Output the [x, y] coordinate of the center of the cell containing the given text.  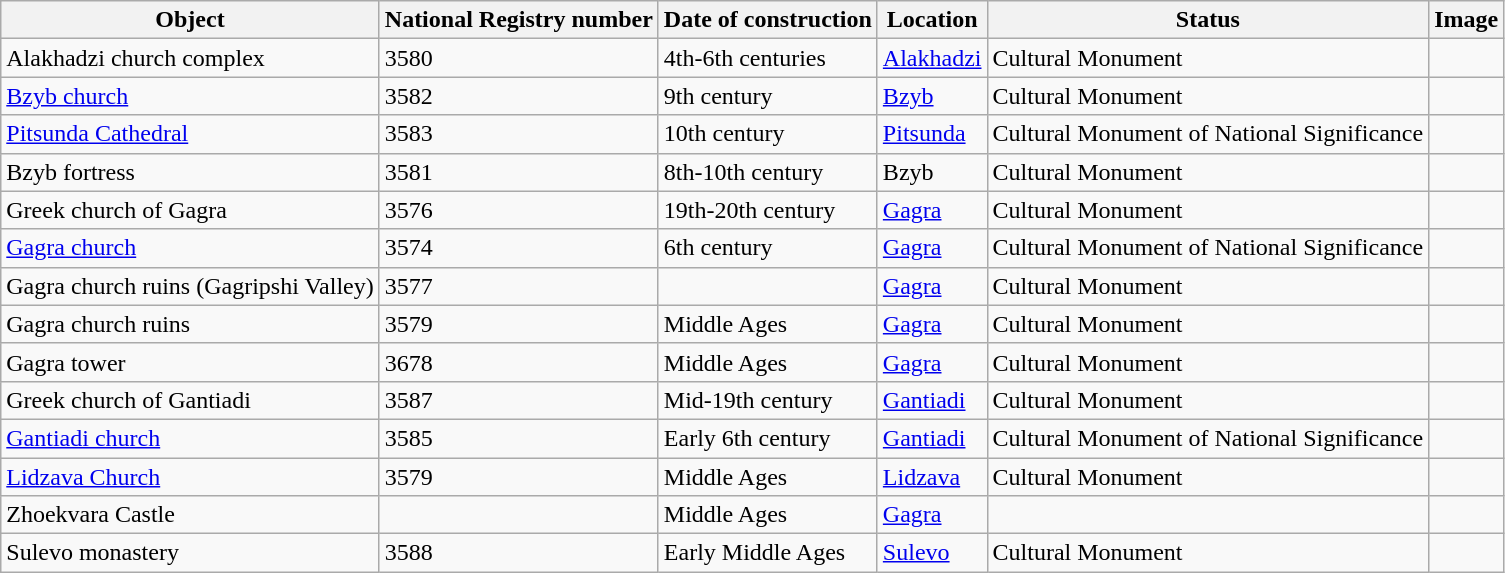
Early 6th century [768, 438]
Sulevo monastery [190, 553]
Lidzava [932, 477]
3580 [518, 58]
Gagra church ruins [190, 324]
Gagra church ruins (Gagripshi Valley) [190, 286]
3588 [518, 553]
Gagra church [190, 248]
Lidzava Church [190, 477]
Greek church of Gagra [190, 210]
Image [1466, 20]
Location [932, 20]
Pitsunda [932, 134]
3587 [518, 400]
Object [190, 20]
Alakhadzi [932, 58]
4th-6th centuries [768, 58]
9th century [768, 96]
10th century [768, 134]
Date of construction [768, 20]
Status [1208, 20]
8th-10th century [768, 172]
Bzyb church [190, 96]
3581 [518, 172]
Gantiadi church [190, 438]
Early Middle Ages [768, 553]
Gagra tower [190, 362]
3678 [518, 362]
Sulevo [932, 553]
3576 [518, 210]
3585 [518, 438]
3582 [518, 96]
6th century [768, 248]
3574 [518, 248]
National Registry number [518, 20]
Mid-19th century [768, 400]
3583 [518, 134]
3577 [518, 286]
19th-20th century [768, 210]
Alakhadzi church complex [190, 58]
Zhoekvara Castle [190, 515]
Pitsunda Cathedral [190, 134]
Greek church of Gantiadi [190, 400]
Bzyb fortress [190, 172]
